Return [X, Y] of the center of cell containing provided text 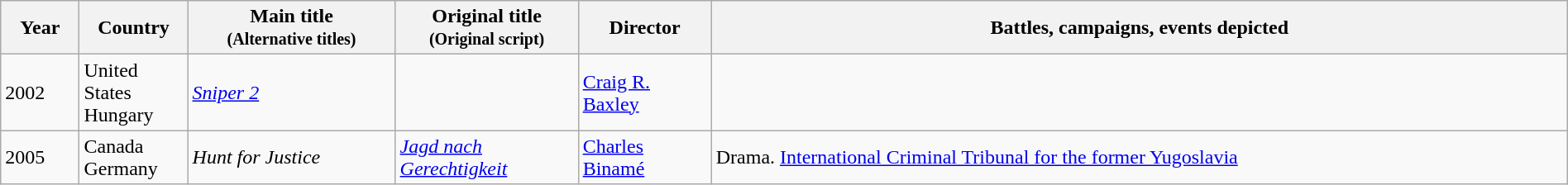
Jagd nach Gerechtigkeit [486, 157]
2002 [40, 92]
Director [645, 28]
Country [134, 28]
Charles Binamé [645, 157]
2005 [40, 157]
Battles, campaigns, events depicted [1140, 28]
Hunt for Justice [291, 157]
Year [40, 28]
Original title(Original script) [486, 28]
Main title(Alternative titles) [291, 28]
Craig R. Baxley [645, 92]
Sniper 2 [291, 92]
United StatesHungary [134, 92]
CanadaGermany [134, 157]
Drama. International Criminal Tribunal for the former Yugoslavia [1140, 157]
